Capture the cell that displays the provided text and extract its (X, Y) central coordinate. 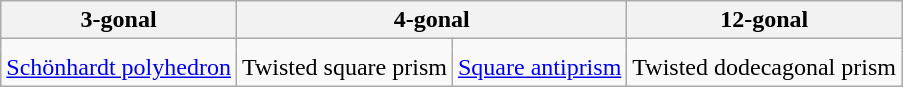
Square antiprism (539, 68)
Twisted square prism (344, 68)
Schönhardt polyhedron (119, 68)
4-gonal (431, 20)
Twisted dodecagonal prism (764, 68)
3-gonal (119, 20)
12-gonal (764, 20)
